Return the (x, y) coordinate for the center point of the cell that contains the specified text.  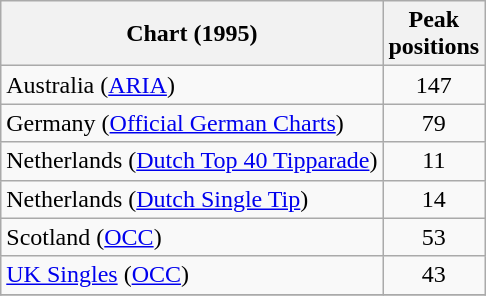
14 (434, 199)
79 (434, 123)
43 (434, 275)
53 (434, 237)
UK Singles (OCC) (192, 275)
147 (434, 85)
Australia (ARIA) (192, 85)
11 (434, 161)
Peakpositions (434, 34)
Germany (Official German Charts) (192, 123)
Scotland (OCC) (192, 237)
Netherlands (Dutch Single Tip) (192, 199)
Netherlands (Dutch Top 40 Tipparade) (192, 161)
Chart (1995) (192, 34)
